For the text-containing cell, return its midpoint in [x, y] coordinate format. 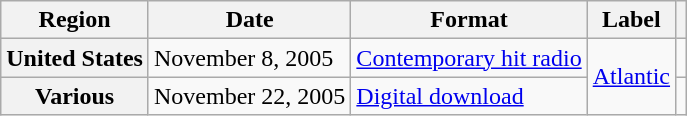
Contemporary hit radio [469, 58]
United States [75, 58]
Region [75, 20]
Format [469, 20]
Atlantic [631, 77]
Label [631, 20]
Date [249, 20]
November 22, 2005 [249, 96]
Digital download [469, 96]
Various [75, 96]
November 8, 2005 [249, 58]
